Extract the (X, Y) coordinate from the center of the cell holding the provided text.  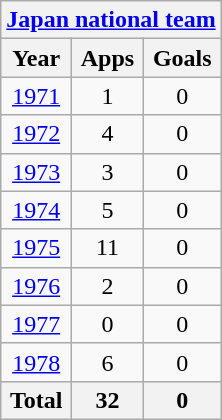
2 (108, 286)
1978 (36, 362)
1973 (36, 172)
1974 (36, 210)
1976 (36, 286)
1972 (36, 134)
Apps (108, 58)
5 (108, 210)
1975 (36, 248)
Goals (182, 58)
4 (108, 134)
11 (108, 248)
1977 (36, 324)
Total (36, 400)
Japan national team (111, 20)
Year (36, 58)
32 (108, 400)
3 (108, 172)
1971 (36, 96)
6 (108, 362)
1 (108, 96)
